Find where the given text appears and provide that cell's center as [x, y] coordinate. 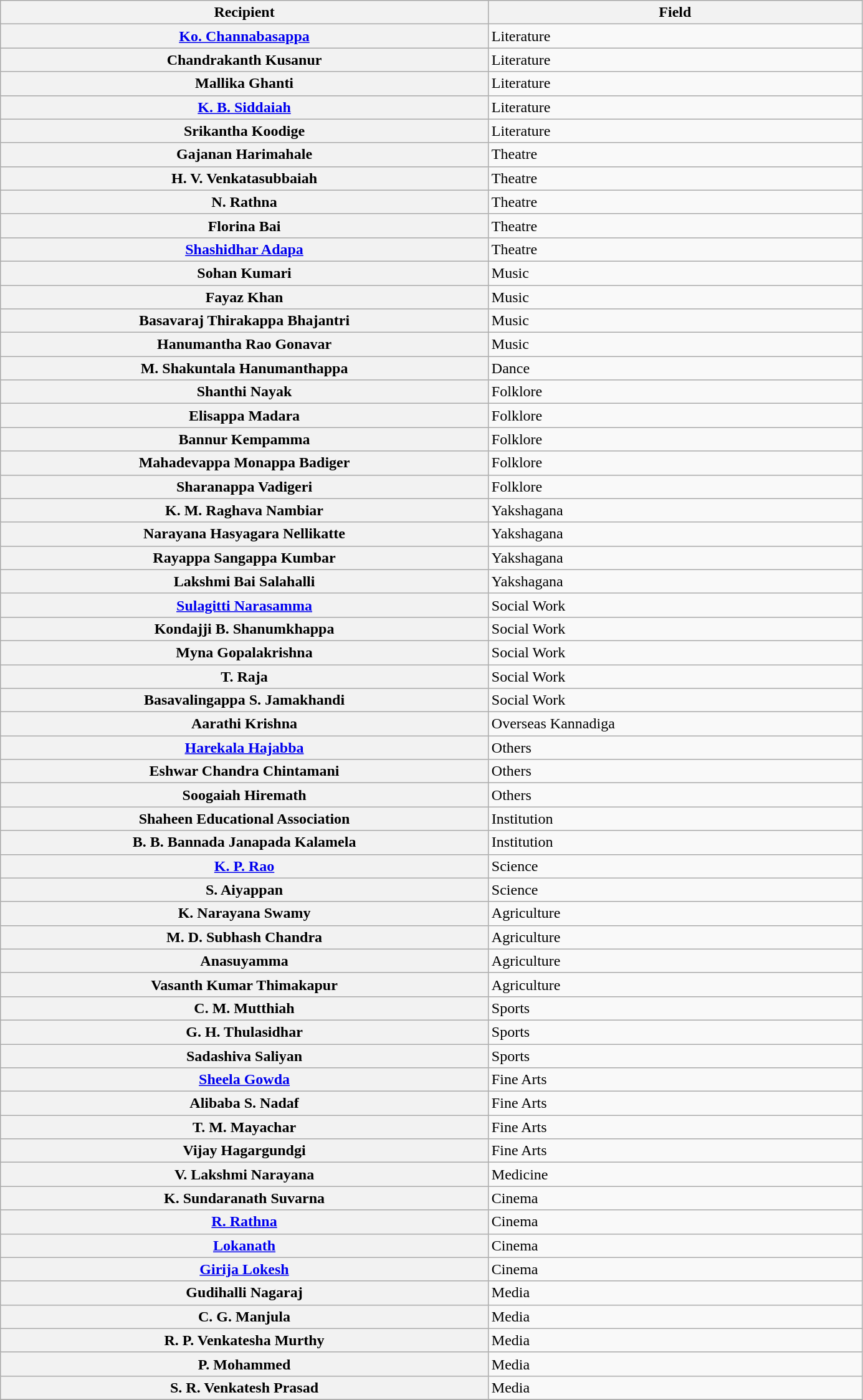
Gajanan Harimahale [244, 155]
Myna Gopalakrishna [244, 652]
Srikantha Koodige [244, 131]
Shashidhar Adapa [244, 249]
Hanumantha Rao Gonavar [244, 345]
Elisappa Madara [244, 416]
G. H. Thulasidhar [244, 1032]
Shanthi Nayak [244, 392]
T. Raja [244, 676]
Mahadevappa Monappa Badiger [244, 463]
Harekala Hajabba [244, 748]
B. B. Bannada Janapada Kalamela [244, 842]
Sheela Gowda [244, 1080]
Basavalingappa S. Jamakhandi [244, 700]
Soogaiah Hiremath [244, 795]
Mallika Ghanti [244, 83]
P. Mohammed [244, 1364]
N. Rathna [244, 202]
Vijay Hagargundgi [244, 1151]
Lakshmi Bai Salahalli [244, 581]
T. M. Mayachar [244, 1127]
K. Narayana Swamy [244, 913]
S. Aiyappan [244, 890]
Narayana Hasyagara Nellikatte [244, 534]
Rayappa Sangappa Kumbar [244, 558]
Chandrakanth Kusanur [244, 60]
Dance [675, 368]
Girija Lokesh [244, 1269]
Vasanth Kumar Thimakapur [244, 984]
K. B. Siddaiah [244, 107]
M. D. Subhash Chandra [244, 937]
Basavaraj Thirakappa Bhajantri [244, 321]
Ko. Channabasappa [244, 36]
Sharanappa Vadigeri [244, 487]
Overseas Kannadiga [675, 724]
Fayaz Khan [244, 297]
Medicine [675, 1174]
Lokanath [244, 1245]
Sulagitti Narasamma [244, 605]
Kondajji B. Shanumkhappa [244, 629]
Sadashiva Saliyan [244, 1056]
C. G. Manjula [244, 1317]
H. V. Venkatasubbaiah [244, 178]
K. Sundaranath Suvarna [244, 1198]
C. M. Mutthiah [244, 1008]
Recipient [244, 12]
K. M. Raghava Nambiar [244, 510]
Anasuyamma [244, 961]
R. Rathna [244, 1222]
K. P. Rao [244, 866]
R. P. Venkatesha Murthy [244, 1340]
Field [675, 12]
Aarathi Krishna [244, 724]
Shaheen Educational Association [244, 819]
M. Shakuntala Hanumanthappa [244, 368]
S. R. Venkatesh Prasad [244, 1388]
Florina Bai [244, 226]
V. Lakshmi Narayana [244, 1174]
Eshwar Chandra Chintamani [244, 771]
Sohan Kumari [244, 273]
Gudihalli Nagaraj [244, 1293]
Bannur Kempamma [244, 439]
Alibaba S. Nadaf [244, 1103]
